From the cell containing the given text, extract its center point as [x, y] coordinate. 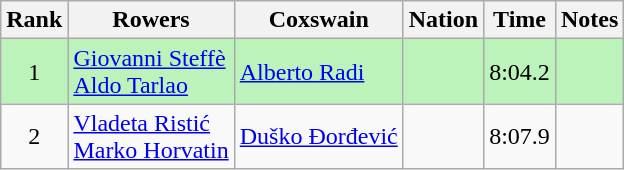
1 [34, 72]
Notes [589, 20]
Duško Ðorđević [318, 136]
Alberto Radi [318, 72]
Vladeta RistićMarko Horvatin [151, 136]
Rowers [151, 20]
Giovanni SteffèAldo Tarlao [151, 72]
8:07.9 [520, 136]
Nation [443, 20]
8:04.2 [520, 72]
Rank [34, 20]
Time [520, 20]
Coxswain [318, 20]
2 [34, 136]
